From the cell containing the given text, extract its center point as [x, y] coordinate. 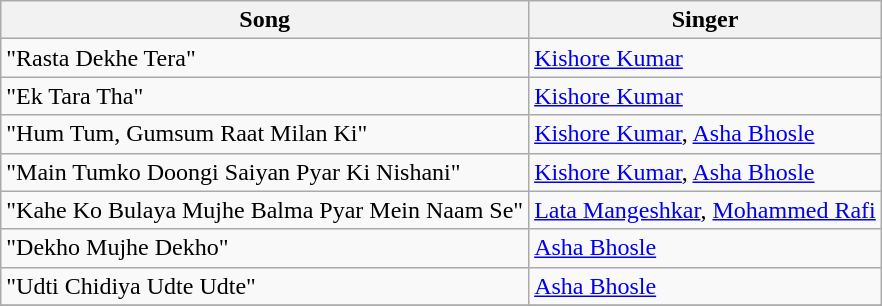
"Main Tumko Doongi Saiyan Pyar Ki Nishani" [265, 172]
"Dekho Mujhe Dekho" [265, 248]
Singer [706, 20]
"Rasta Dekhe Tera" [265, 58]
Lata Mangeshkar, Mohammed Rafi [706, 210]
Song [265, 20]
"Udti Chidiya Udte Udte" [265, 286]
"Kahe Ko Bulaya Mujhe Balma Pyar Mein Naam Se" [265, 210]
"Hum Tum, Gumsum Raat Milan Ki" [265, 134]
"Ek Tara Tha" [265, 96]
